Find where the given text appears and provide that cell's center as [x, y] coordinate. 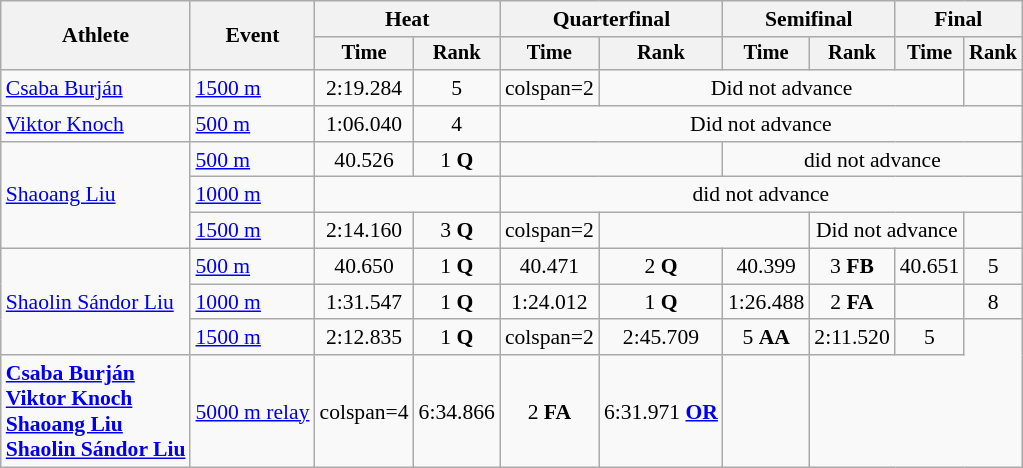
5000 m relay [252, 411]
2:11.520 [852, 338]
colspan=4 [364, 411]
6:31.971 OR [661, 411]
Semifinal [809, 19]
40.399 [766, 267]
Shaolin Sándor Liu [96, 302]
2 Q [661, 267]
1:06.040 [364, 124]
5 AA [766, 338]
4 [457, 124]
2:45.709 [661, 338]
6:34.866 [457, 411]
1:31.547 [364, 302]
Shaoang Liu [96, 196]
2:12.835 [364, 338]
3 Q [457, 231]
40.650 [364, 267]
Athlete [96, 36]
40.471 [550, 267]
8 [993, 302]
1:24.012 [550, 302]
Quarterfinal [612, 19]
40.651 [930, 267]
Heat [408, 19]
3 FB [852, 267]
Csaba Burján [96, 88]
2:19.284 [364, 88]
40.526 [364, 160]
Csaba BurjánViktor KnochShaoang LiuShaolin Sándor Liu [96, 411]
Final [958, 19]
2:14.160 [364, 231]
Viktor Knoch [96, 124]
1:26.488 [766, 302]
Event [252, 36]
